Find where the given text appears and provide that cell's center as [x, y] coordinate. 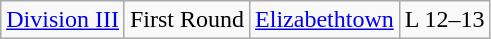
Elizabethtown [325, 20]
Division III [63, 20]
L 12–13 [444, 20]
First Round [186, 20]
